Detect which cell encompasses the target text, then output its [x, y] center coordinate. 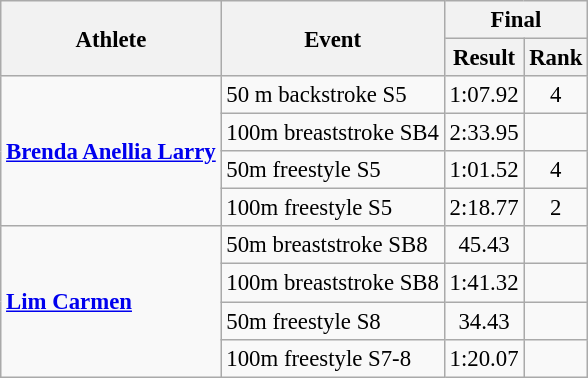
45.43 [484, 245]
2 [556, 208]
Event [332, 38]
50m freestyle S5 [332, 170]
50m freestyle S8 [332, 321]
Result [484, 58]
1:07.92 [484, 95]
Athlete [111, 38]
1:20.07 [484, 358]
100m breaststroke SB4 [332, 133]
100m freestyle S5 [332, 208]
2:33.95 [484, 133]
100m breaststroke SB8 [332, 283]
2:18.77 [484, 208]
1:01.52 [484, 170]
50 m backstroke S5 [332, 95]
Rank [556, 58]
1:41.32 [484, 283]
Final [516, 20]
100m freestyle S7-8 [332, 358]
34.43 [484, 321]
Lim Carmen [111, 301]
50m breaststroke SB8 [332, 245]
Brenda Anellia Larry [111, 151]
